Scan for the cell matching the given text and deliver its [x, y] coordinate at center. 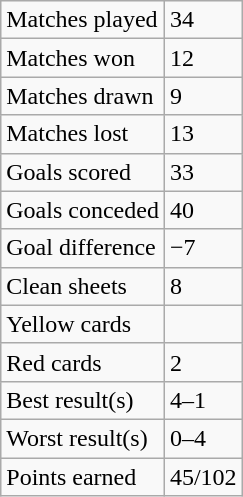
Red cards [83, 362]
Clean sheets [83, 286]
Best result(s) [83, 400]
2 [203, 362]
Goal difference [83, 248]
Matches played [83, 20]
8 [203, 286]
Goals scored [83, 172]
12 [203, 58]
4–1 [203, 400]
Worst result(s) [83, 438]
Matches lost [83, 134]
Matches won [83, 58]
9 [203, 96]
Yellow cards [83, 324]
0–4 [203, 438]
34 [203, 20]
Matches drawn [83, 96]
40 [203, 210]
Points earned [83, 477]
33 [203, 172]
45/102 [203, 477]
Goals conceded [83, 210]
−7 [203, 248]
13 [203, 134]
